Provide the (X, Y) coordinate of the cell's center where the given text is located.  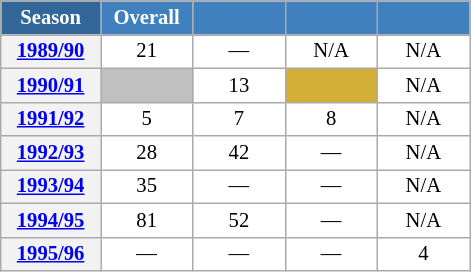
5 (146, 119)
81 (146, 220)
13 (239, 85)
1993/94 (51, 186)
1989/90 (51, 51)
1995/96 (51, 254)
1991/92 (51, 119)
1990/91 (51, 85)
Overall (146, 17)
28 (146, 153)
8 (331, 119)
35 (146, 186)
4 (423, 254)
52 (239, 220)
1992/93 (51, 153)
21 (146, 51)
Season (51, 17)
1994/95 (51, 220)
42 (239, 153)
7 (239, 119)
